For the text-containing cell, return its midpoint in [X, Y] coordinate format. 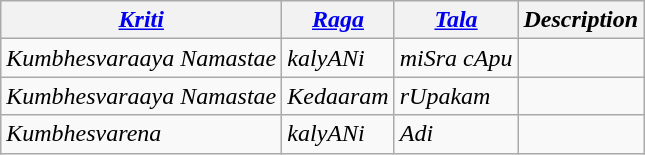
rUpakam [456, 96]
Description [581, 20]
Raga [338, 20]
Tala [456, 20]
Kriti [142, 20]
Kedaaram [338, 96]
miSra cApu [456, 58]
Adi [456, 134]
Kumbhesvarena [142, 134]
